Return (x, y) of the center of cell containing provided text 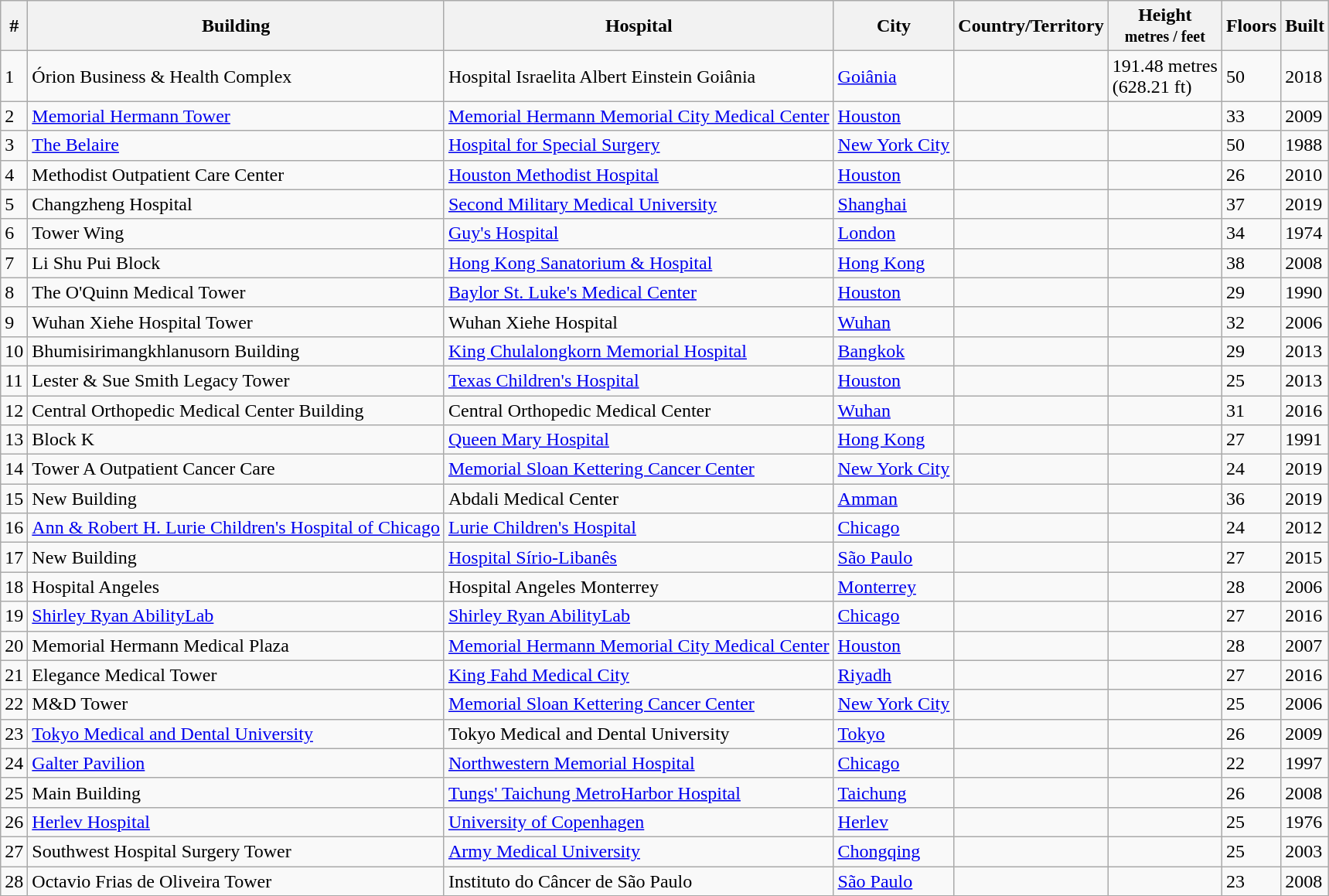
Monterrey (894, 587)
The O'Quinn Medical Tower (237, 292)
King Chulalongkorn Memorial Hospital (639, 351)
Shanghai (894, 204)
1990 (1305, 292)
Southwest Hospital Surgery Tower (237, 851)
Riyadh (894, 675)
36 (1251, 499)
12 (14, 411)
Heightmetres / feet (1164, 26)
1974 (1305, 233)
Bangkok (894, 351)
Tower A Outpatient Cancer Care (237, 469)
Órion Business & Health Complex (237, 76)
The Belaire (237, 145)
Hospital Angeles (237, 587)
11 (14, 380)
Building (237, 26)
21 (14, 675)
1988 (1305, 145)
4 (14, 175)
Goiânia (894, 76)
Queen Mary Hospital (639, 440)
Memorial Hermann Tower (237, 116)
2010 (1305, 175)
14 (14, 469)
10 (14, 351)
Block K (237, 440)
15 (14, 499)
2015 (1305, 557)
Herlev Hospital (237, 822)
34 (1251, 233)
1997 (1305, 763)
Built (1305, 26)
Army Medical University (639, 851)
Galter Pavilion (237, 763)
1991 (1305, 440)
Central Orthopedic Medical Center (639, 411)
M&D Tower (237, 704)
13 (14, 440)
1 (14, 76)
Hospital Angeles Monterrey (639, 587)
Elegance Medical Tower (237, 675)
Herlev (894, 822)
Baylor St. Luke's Medical Center (639, 292)
1976 (1305, 822)
16 (14, 528)
King Fahd Medical City (639, 675)
Wuhan Xiehe Hospital Tower (237, 322)
20 (14, 646)
38 (1251, 263)
32 (1251, 322)
19 (14, 616)
Chongqing (894, 851)
37 (1251, 204)
2 (14, 116)
31 (1251, 411)
Tower Wing (237, 233)
Northwestern Memorial Hospital (639, 763)
6 (14, 233)
Tokyo (894, 734)
2007 (1305, 646)
Instituto do Câncer de São Paulo (639, 881)
Second Military Medical University (639, 204)
Lurie Children's Hospital (639, 528)
5 (14, 204)
33 (1251, 116)
Wuhan Xiehe Hospital (639, 322)
Bhumisirimangkhlanusorn Building (237, 351)
Hong Kong Sanatorium & Hospital (639, 263)
9 (14, 322)
Tungs' Taichung MetroHarbor Hospital (639, 792)
Taichung (894, 792)
# (14, 26)
Lester & Sue Smith Legacy Tower (237, 380)
Central Orthopedic Medical Center Building (237, 411)
Hospital for Special Surgery (639, 145)
Floors (1251, 26)
Hospital Sírio-Libanês (639, 557)
Amman (894, 499)
Hospital (639, 26)
Methodist Outpatient Care Center (237, 175)
Li Shu Pui Block (237, 263)
City (894, 26)
7 (14, 263)
3 (14, 145)
Country/Territory (1031, 26)
University of Copenhagen (639, 822)
Octavio Frias de Oliveira Tower (237, 881)
Changzheng Hospital (237, 204)
17 (14, 557)
2012 (1305, 528)
Hospital Israelita Albert Einstein Goiânia (639, 76)
London (894, 233)
2003 (1305, 851)
2018 (1305, 76)
191.48 metres(628.21 ft) (1164, 76)
Memorial Hermann Medical Plaza (237, 646)
Main Building (237, 792)
Texas Children's Hospital (639, 380)
Guy's Hospital (639, 233)
Abdali Medical Center (639, 499)
Ann & Robert H. Lurie Children's Hospital of Chicago (237, 528)
18 (14, 587)
Houston Methodist Hospital (639, 175)
8 (14, 292)
